Detect which cell encompasses the target text, then output its [X, Y] center coordinate. 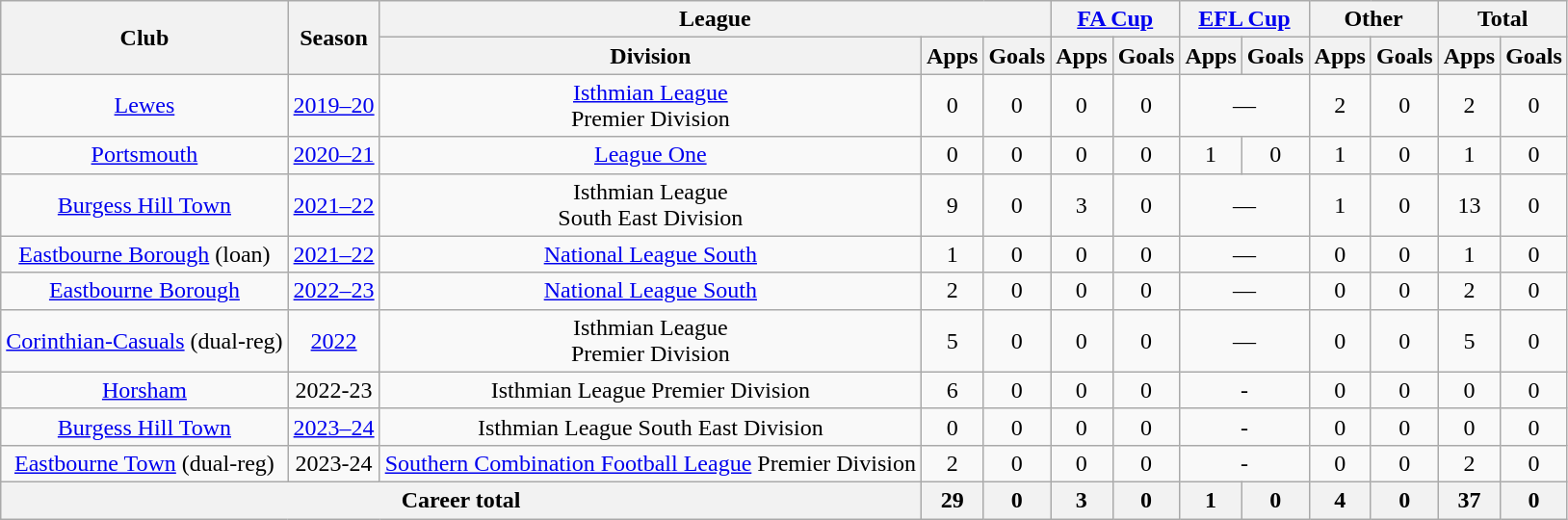
Division [650, 56]
Isthmian League Premier Division [650, 390]
Horsham [144, 390]
4 [1340, 500]
League One [650, 155]
2022 [333, 341]
Corinthian-Casuals (dual-reg) [144, 341]
37 [1469, 500]
Season [333, 38]
Total [1503, 19]
Eastbourne Borough (loan) [144, 254]
Isthmian League South East Division [650, 427]
9 [952, 204]
League [715, 19]
EFL Cup [1244, 19]
2022–23 [333, 291]
Isthmian LeagueSouth East Division [650, 204]
2023–24 [333, 427]
Eastbourne Town (dual-reg) [144, 463]
13 [1469, 204]
FA Cup [1115, 19]
29 [952, 500]
Club [144, 38]
Eastbourne Borough [144, 291]
Other [1373, 19]
2022-23 [333, 390]
2023-24 [333, 463]
Portsmouth [144, 155]
Career total [461, 500]
Southern Combination Football League Premier Division [650, 463]
2019–20 [333, 106]
2020–21 [333, 155]
Lewes [144, 106]
6 [952, 390]
